Identify which cell holds the provided text, then report its [X, Y] central coordinate. 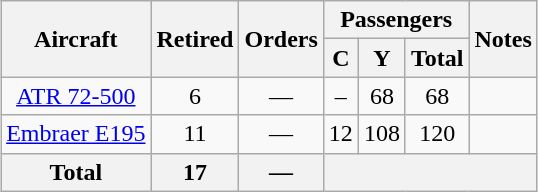
Embraer E195 [76, 134]
C [340, 58]
11 [195, 134]
Retired [195, 39]
Aircraft [76, 39]
6 [195, 96]
108 [382, 134]
17 [195, 172]
12 [340, 134]
– [340, 96]
Notes [503, 39]
120 [437, 134]
Orders [281, 39]
ATR 72-500 [76, 96]
Y [382, 58]
Passengers [396, 20]
